Identify which cell holds the provided text, then report its [X, Y] central coordinate. 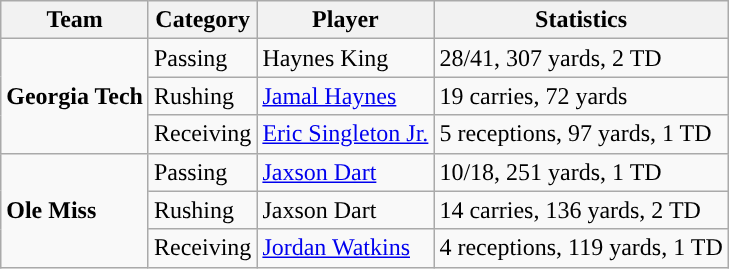
Category [202, 20]
Player [346, 20]
Jamal Haynes [346, 96]
Jordan Watkins [346, 248]
Statistics [581, 20]
28/41, 307 yards, 2 TD [581, 58]
Georgia Tech [75, 96]
14 carries, 136 yards, 2 TD [581, 210]
Haynes King [346, 58]
Eric Singleton Jr. [346, 134]
Team [75, 20]
19 carries, 72 yards [581, 96]
Ole Miss [75, 210]
10/18, 251 yards, 1 TD [581, 172]
4 receptions, 119 yards, 1 TD [581, 248]
5 receptions, 97 yards, 1 TD [581, 134]
